Return the (X, Y) coordinate for the center point of the cell that contains the specified text.  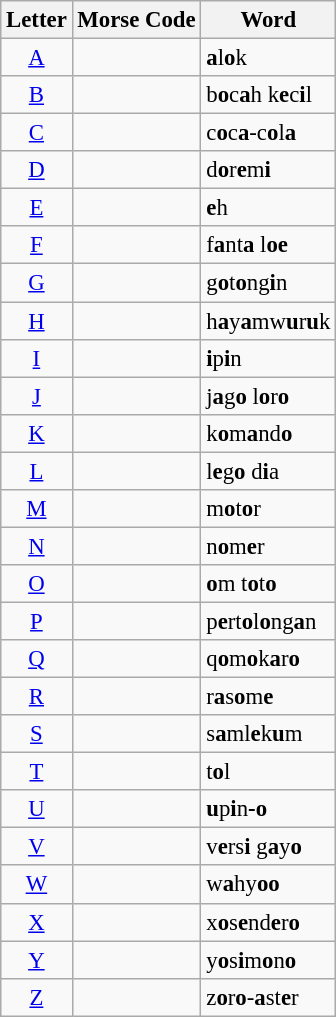
Q (36, 659)
W (36, 885)
V (36, 847)
F (36, 245)
S (36, 734)
E (36, 208)
C (36, 133)
samlekum (268, 734)
B (36, 95)
Word (268, 20)
versi gayo (268, 847)
A (36, 58)
ipin (268, 358)
alok (268, 58)
I (36, 358)
komando (268, 433)
J (36, 396)
nomer (268, 546)
L (36, 471)
motor (268, 509)
lego dia (268, 471)
T (36, 772)
doremi (268, 170)
R (36, 697)
Z (36, 997)
M (36, 509)
P (36, 621)
Y (36, 960)
Letter (36, 20)
K (36, 433)
pertolongan (268, 621)
bocah kecil (268, 95)
zoro-aster (268, 997)
hayamwuruk (268, 321)
rasome (268, 697)
U (36, 809)
G (36, 283)
yosimono (268, 960)
qomokaro (268, 659)
jago loro (268, 396)
fanta loe (268, 245)
H (36, 321)
om toto (268, 584)
upin-o (268, 809)
gotongin (268, 283)
X (36, 922)
tol (268, 772)
D (36, 170)
wahyoo (268, 885)
xosendero (268, 922)
eh (268, 208)
Morse Code (136, 20)
O (36, 584)
coca-cola (268, 133)
N (36, 546)
